Return (x, y) of the center of cell containing provided text 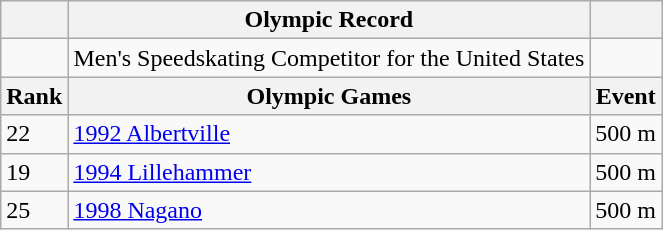
19 (34, 172)
1992 Albertville (329, 134)
Event (626, 96)
Olympic Record (329, 20)
Rank (34, 96)
Olympic Games (329, 96)
22 (34, 134)
1998 Nagano (329, 210)
Men's Speedskating Competitor for the United States (329, 58)
25 (34, 210)
1994 Lillehammer (329, 172)
